Pinpoint the cell where the given text exists, returning its (X, Y) midpoint coordinate. 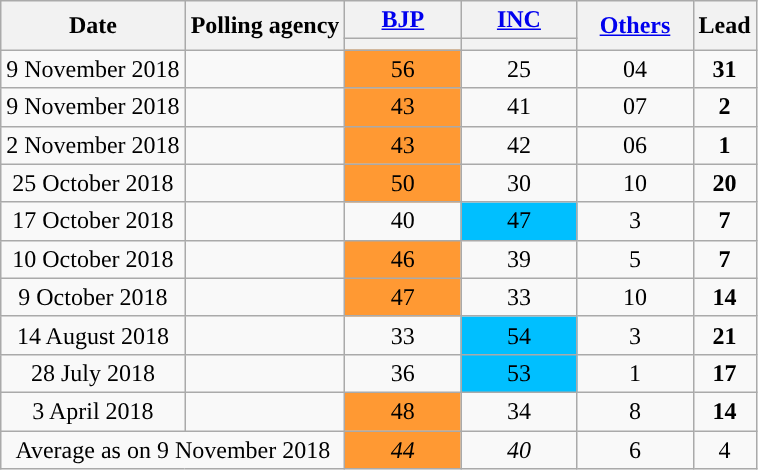
8 (635, 411)
20 (724, 183)
Date (93, 26)
54 (519, 335)
28 July 2018 (93, 373)
25 (519, 69)
42 (519, 145)
Polling agency (265, 26)
5 (635, 259)
34 (519, 411)
10 October 2018 (93, 259)
Others (635, 26)
07 (635, 107)
Average as on 9 November 2018 (173, 449)
46 (403, 259)
BJP (403, 20)
4 (724, 449)
31 (724, 69)
21 (724, 335)
50 (403, 183)
14 August 2018 (93, 335)
06 (635, 145)
30 (519, 183)
2 (724, 107)
INC (519, 20)
56 (403, 69)
39 (519, 259)
2 November 2018 (93, 145)
17 October 2018 (93, 221)
17 (724, 373)
25 October 2018 (93, 183)
6 (635, 449)
3 April 2018 (93, 411)
53 (519, 373)
Lead (724, 26)
04 (635, 69)
36 (403, 373)
48 (403, 411)
9 October 2018 (93, 297)
44 (403, 449)
41 (519, 107)
